From the cell containing the given text, extract its center point as [X, Y] coordinate. 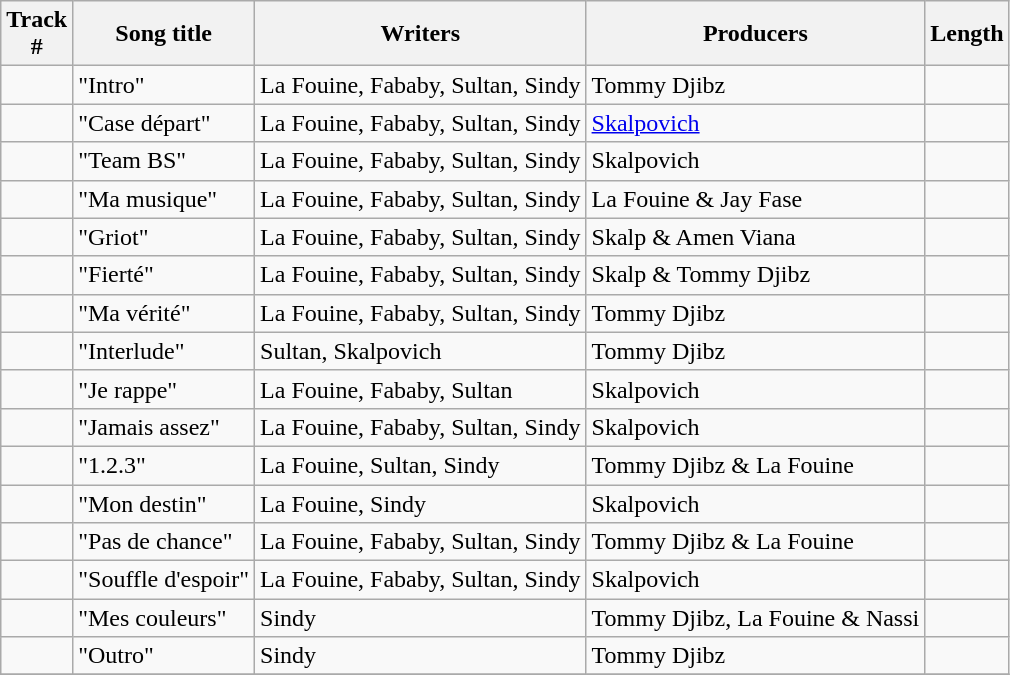
"Team BS" [164, 161]
La Fouine, Sultan, Sindy [421, 465]
Skalp & Tommy Djibz [756, 275]
"Griot" [164, 237]
"Pas de chance" [164, 542]
"Case départ" [164, 123]
"1.2.3" [164, 465]
Skalp & Amen Viana [756, 237]
"Jamais assez" [164, 427]
Track # [37, 34]
"Ma musique" [164, 199]
La Fouine, Fababy, Sultan [421, 389]
"Fierté" [164, 275]
La Fouine & Jay Fase [756, 199]
"Mes couleurs" [164, 618]
"Mon destin" [164, 503]
Tommy Djibz, La Fouine & Nassi [756, 618]
"Interlude" [164, 351]
La Fouine, Sindy [421, 503]
Sultan, Skalpovich [421, 351]
"Je rappe" [164, 389]
"Intro" [164, 85]
Producers [756, 34]
"Ma vérité" [164, 313]
"Outro" [164, 656]
Song title [164, 34]
"Souffle d'espoir" [164, 580]
Length [967, 34]
Writers [421, 34]
